Determine the (x, y) coordinate at the center of the cell enclosing the given text.  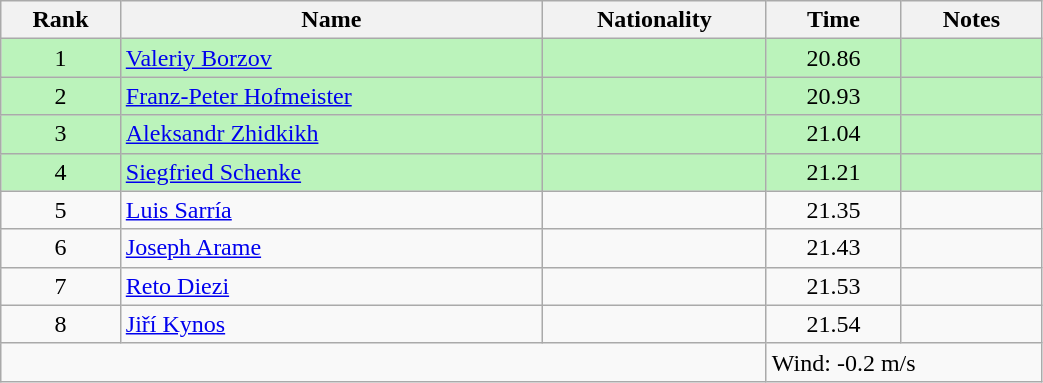
20.86 (833, 58)
Notes (972, 20)
Nationality (654, 20)
Siegfried Schenke (331, 172)
21.04 (833, 134)
Rank (61, 20)
Wind: -0.2 m/s (904, 362)
3 (61, 134)
4 (61, 172)
Luis Sarría (331, 210)
Name (331, 20)
21.53 (833, 286)
21.21 (833, 172)
8 (61, 324)
Reto Diezi (331, 286)
20.93 (833, 96)
6 (61, 248)
1 (61, 58)
Jiří Kynos (331, 324)
2 (61, 96)
Aleksandr Zhidkikh (331, 134)
Valeriy Borzov (331, 58)
21.43 (833, 248)
Joseph Arame (331, 248)
Time (833, 20)
21.35 (833, 210)
5 (61, 210)
Franz-Peter Hofmeister (331, 96)
21.54 (833, 324)
7 (61, 286)
